Return [X, Y] of the center of cell containing provided text 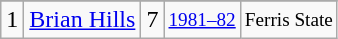
1 [12, 20]
Ferris State [288, 20]
Brian Hills [82, 20]
1981–82 [202, 20]
7 [152, 20]
